Return the [x, y] coordinate for the center point of the cell that contains the specified text.  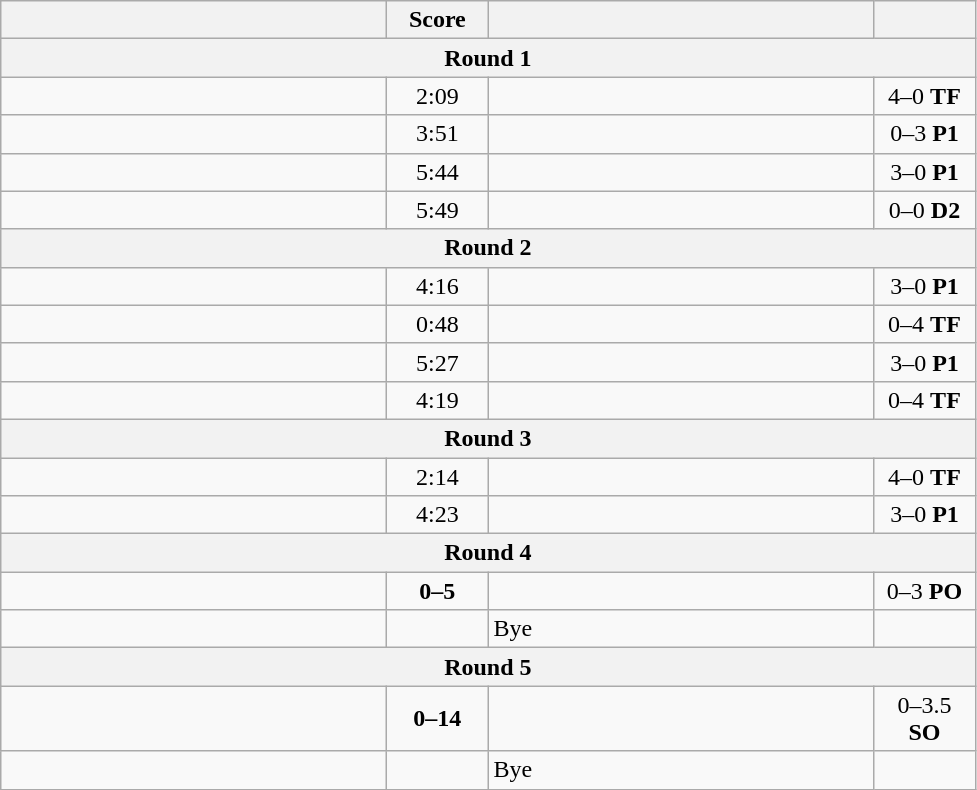
Round 3 [488, 438]
Round 4 [488, 553]
0–3 PO [924, 591]
4:23 [438, 515]
0–14 [438, 718]
0–3.5 SO [924, 718]
2:14 [438, 477]
0–0 D2 [924, 210]
Round 2 [488, 248]
Round 1 [488, 58]
2:09 [438, 96]
5:27 [438, 362]
0:48 [438, 324]
5:49 [438, 210]
4:16 [438, 286]
4:19 [438, 400]
0–3 P1 [924, 134]
5:44 [438, 172]
3:51 [438, 134]
0–5 [438, 591]
Score [438, 20]
Round 5 [488, 667]
